Return [x, y] of the center of cell containing provided text 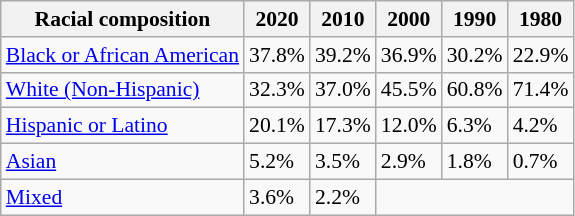
60.8% [475, 90]
12.0% [409, 126]
3.6% [277, 197]
Hispanic or Latino [122, 126]
45.5% [409, 90]
Black or African American [122, 55]
0.7% [541, 162]
20.1% [277, 126]
Asian [122, 162]
4.2% [541, 126]
30.2% [475, 55]
White (Non-Hispanic) [122, 90]
17.3% [343, 126]
71.4% [541, 90]
Racial composition [122, 19]
1.8% [475, 162]
37.0% [343, 90]
39.2% [343, 55]
5.2% [277, 162]
36.9% [409, 55]
1990 [475, 19]
2.9% [409, 162]
2000 [409, 19]
37.8% [277, 55]
1980 [541, 19]
2.2% [343, 197]
22.9% [541, 55]
2020 [277, 19]
2010 [343, 19]
6.3% [475, 126]
3.5% [343, 162]
32.3% [277, 90]
Mixed [122, 197]
